Scan for the cell matching the given text and deliver its [x, y] coordinate at center. 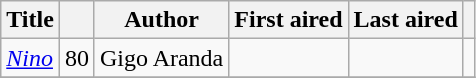
Title [30, 20]
Last aired [406, 20]
Gigo Aranda [161, 58]
Author [161, 20]
First aired [288, 20]
80 [76, 58]
Nino [30, 58]
